Capture the cell that displays the provided text and extract its (X, Y) central coordinate. 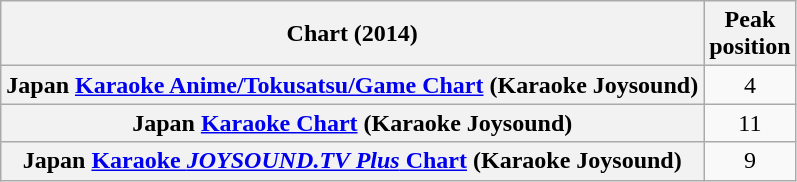
9 (750, 161)
Japan Karaoke JOYSOUND.TV Plus Chart (Karaoke Joysound) (352, 161)
Japan Karaoke Anime/Tokusatsu/Game Chart (Karaoke Joysound) (352, 85)
Japan Karaoke Chart (Karaoke Joysound) (352, 123)
Peakposition (750, 34)
4 (750, 85)
Chart (2014) (352, 34)
11 (750, 123)
